For the text-containing cell, return its midpoint in (X, Y) coordinate format. 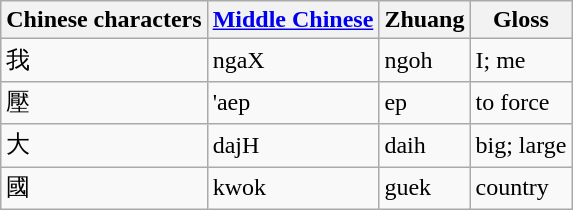
to force (521, 102)
Gloss (521, 20)
daih (424, 146)
'aep (293, 102)
guek (424, 188)
big; large (521, 146)
country (521, 188)
我 (104, 60)
Chinese characters (104, 20)
ngaX (293, 60)
Zhuang (424, 20)
dajH (293, 146)
壓 (104, 102)
Middle Chinese (293, 20)
ngoh (424, 60)
國 (104, 188)
ep (424, 102)
kwok (293, 188)
大 (104, 146)
I; me (521, 60)
